For the text-containing cell, return its midpoint in (x, y) coordinate format. 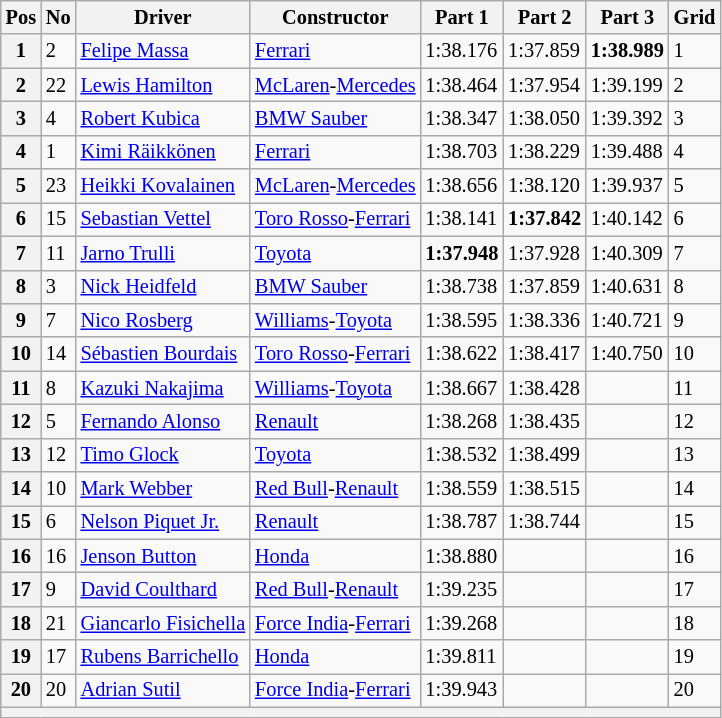
1:39.811 (462, 657)
1:40.750 (628, 354)
Fernando Alonso (163, 421)
1:39.488 (628, 152)
1:37.954 (544, 85)
1:39.937 (628, 186)
1:38.622 (462, 354)
Heikki Kovalainen (163, 186)
1:39.943 (462, 690)
Lewis Hamilton (163, 85)
Kimi Räikkönen (163, 152)
Nico Rosberg (163, 320)
David Coulthard (163, 589)
1:38.120 (544, 186)
No (58, 17)
1:38.744 (544, 522)
1:38.880 (462, 556)
1:38.435 (544, 421)
1:40.631 (628, 287)
1:40.142 (628, 219)
1:39.392 (628, 118)
Nick Heidfeld (163, 287)
1:38.428 (544, 388)
Part 3 (628, 17)
Robert Kubica (163, 118)
1:39.235 (462, 589)
21 (58, 623)
1:38.989 (628, 51)
Jarno Trulli (163, 253)
Nelson Piquet Jr. (163, 522)
Giancarlo Fisichella (163, 623)
Timo Glock (163, 455)
1:38.656 (462, 186)
Mark Webber (163, 489)
1:37.928 (544, 253)
1:39.199 (628, 85)
Rubens Barrichello (163, 657)
Grid (695, 17)
1:38.050 (544, 118)
1:38.347 (462, 118)
1:38.336 (544, 320)
1:38.499 (544, 455)
1:40.721 (628, 320)
Sebastian Vettel (163, 219)
1:38.229 (544, 152)
1:37.842 (544, 219)
1:38.532 (462, 455)
Sébastien Bourdais (163, 354)
1:38.515 (544, 489)
1:39.268 (462, 623)
Constructor (335, 17)
23 (58, 186)
1:40.309 (628, 253)
Pos (21, 17)
1:38.559 (462, 489)
1:38.417 (544, 354)
Part 2 (544, 17)
1:38.268 (462, 421)
1:38.464 (462, 85)
1:38.667 (462, 388)
Driver (163, 17)
1:38.141 (462, 219)
22 (58, 85)
Kazuki Nakajima (163, 388)
1:38.703 (462, 152)
1:37.948 (462, 253)
1:38.595 (462, 320)
1:38.787 (462, 522)
Jenson Button (163, 556)
Felipe Massa (163, 51)
Part 1 (462, 17)
1:38.176 (462, 51)
1:38.738 (462, 287)
Adrian Sutil (163, 690)
